For the text-containing cell, return its midpoint in [x, y] coordinate format. 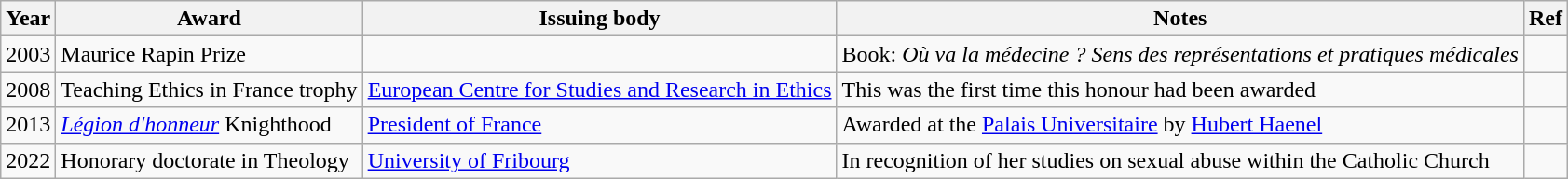
Honorary doctorate in Theology [209, 160]
University of Fribourg [600, 160]
Year [28, 19]
Maurice Rapin Prize [209, 54]
President of France [600, 125]
Teaching Ethics in France trophy [209, 89]
Ref [1545, 19]
2003 [28, 54]
2008 [28, 89]
Issuing body [600, 19]
Légion d'honneur Knighthood [209, 125]
2022 [28, 160]
Awarded at the Palais Universitaire by Hubert Haenel [1179, 125]
2013 [28, 125]
This was the first time this honour had been awarded [1179, 89]
Book: Où va la médecine ? Sens des représentations et pratiques médicales [1179, 54]
Award [209, 19]
In recognition of her studies on sexual abuse within the Catholic Church [1179, 160]
European Centre for Studies and Research in Ethics [600, 89]
Notes [1179, 19]
